From the cell containing the given text, extract its center point as [x, y] coordinate. 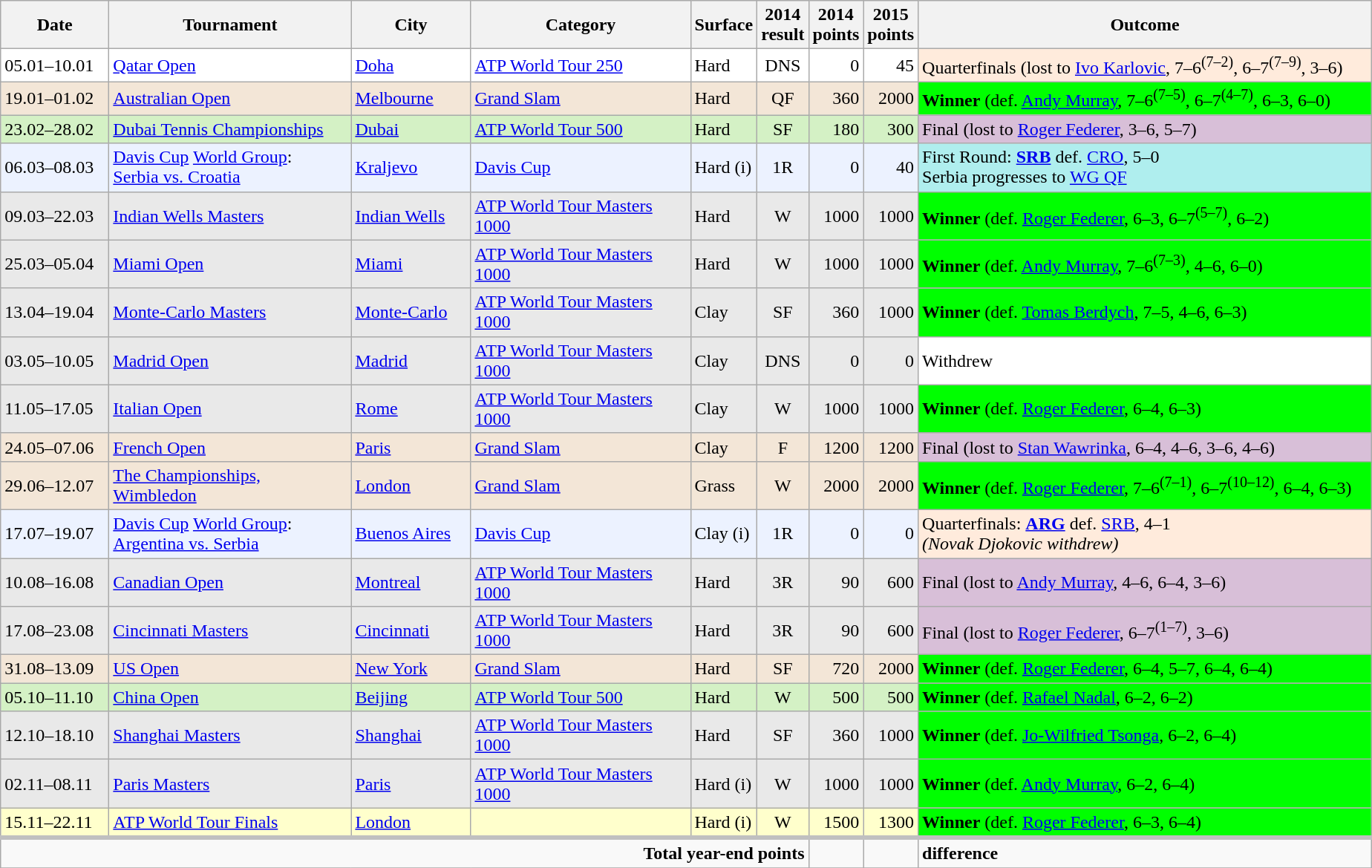
Final (lost to Andy Murray, 4–6, 6–4, 3–6) [1145, 582]
Quarterfinals (lost to Ivo Karlovic, 7–6(7–2), 6–7(7–9), 3–6) [1145, 65]
Madrid [411, 361]
10.08–16.08 [55, 582]
Total year-end points [405, 852]
Shanghai [411, 735]
09.03–22.03 [55, 215]
Canadian Open [230, 582]
Tournament [230, 25]
Doha [411, 65]
Indian Wells [411, 215]
Withdrew [1145, 361]
Davis Cup World Group: Argentina vs. Serbia [230, 533]
180 [836, 129]
Winner (def. Rafael Nadal, 6–2, 6–2) [1145, 697]
17.07–19.07 [55, 533]
23.02–28.02 [55, 129]
Rome [411, 408]
difference [1145, 852]
City [411, 25]
Category [581, 25]
2015 points [891, 25]
24.05–07.06 [55, 447]
Miami Open [230, 264]
02.11–08.11 [55, 784]
Melbourne [411, 98]
Shanghai Masters [230, 735]
Outcome [1145, 25]
1500 [836, 823]
31.08–13.09 [55, 669]
Cincinnati Masters [230, 631]
06.03–08.03 [55, 168]
Buenos Aires [411, 533]
03.05–10.05 [55, 361]
Winner (def. Andy Murray, 6–2, 6–4) [1145, 784]
05.01–10.01 [55, 65]
12.10–18.10 [55, 735]
17.08–23.08 [55, 631]
Beijing [411, 697]
Grass [724, 486]
29.06–12.07 [55, 486]
11.05–17.05 [55, 408]
Winner (def. Jo-Wilfried Tsonga, 6–2, 6–4) [1145, 735]
Clay (i) [724, 533]
Montreal [411, 582]
Surface [724, 25]
19.01–01.02 [55, 98]
15.11–22.11 [55, 823]
2014 result [783, 25]
Monte-Carlo Masters [230, 312]
Dubai Tennis Championships [230, 129]
The Championships, Wimbledon [230, 486]
Paris Masters [230, 784]
Italian Open [230, 408]
40 [891, 168]
2014 points [836, 25]
QF [783, 98]
Dubai [411, 129]
ATP World Tour 250 [581, 65]
Date [55, 25]
Final (lost to Stan Wawrinka, 6–4, 4–6, 3–6, 4–6) [1145, 447]
Winner (def. Andy Murray, 7–6(7–3), 4–6, 6–0) [1145, 264]
Winner (def. Andy Murray, 7–6(7–5), 6–7(4–7), 6–3, 6–0) [1145, 98]
First Round: SRB def. CRO, 5–0 Serbia progresses to WG QF [1145, 168]
ATP World Tour Finals [230, 823]
Indian Wells Masters [230, 215]
Winner (def. Roger Federer, 6–4, 6–3) [1145, 408]
300 [891, 129]
Monte-Carlo [411, 312]
Quarterfinals: ARG def. SRB, 4–1 (Novak Djokovic withdrew) [1145, 533]
Kraljevo [411, 168]
13.04–19.04 [55, 312]
720 [836, 669]
Winner (def. Roger Federer, 6–4, 5–7, 6–4, 6–4) [1145, 669]
05.10–11.10 [55, 697]
45 [891, 65]
Cincinnati [411, 631]
1300 [891, 823]
Final (lost to Roger Federer, 6–7(1–7), 3–6) [1145, 631]
French Open [230, 447]
Winner (def. Tomas Berdych, 7–5, 4–6, 6–3) [1145, 312]
New York [411, 669]
Qatar Open [230, 65]
Australian Open [230, 98]
Madrid Open [230, 361]
Miami [411, 264]
Winner (def. Roger Federer, 6–3, 6–4) [1145, 823]
China Open [230, 697]
F [783, 447]
Davis Cup World Group: Serbia vs. Croatia [230, 168]
Final (lost to Roger Federer, 3–6, 5–7) [1145, 129]
Winner (def. Roger Federer, 7–6(7–1), 6–7(10–12), 6–4, 6–3) [1145, 486]
US Open [230, 669]
Winner (def. Roger Federer, 6–3, 6–7(5–7), 6–2) [1145, 215]
25.03–05.04 [55, 264]
